Provide the [x, y] coordinate of the cell's center where the given text is located.  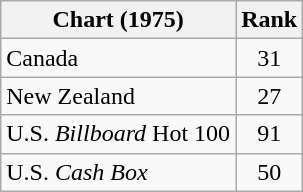
31 [270, 58]
91 [270, 134]
27 [270, 96]
50 [270, 172]
Chart (1975) [118, 20]
Rank [270, 20]
New Zealand [118, 96]
U.S. Billboard Hot 100 [118, 134]
U.S. Cash Box [118, 172]
Canada [118, 58]
